Extract the [x, y] coordinate from the center of the cell holding the provided text.  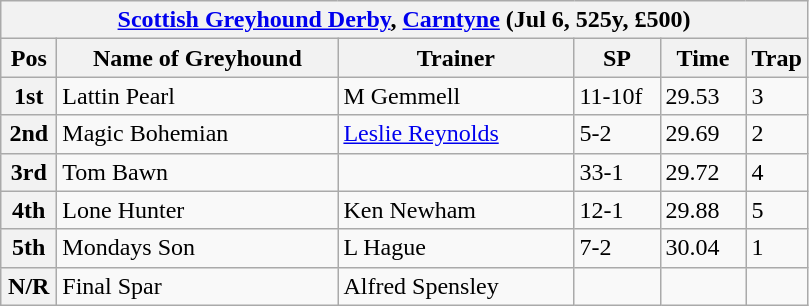
Leslie Reynolds [456, 134]
SP [617, 58]
12-1 [617, 210]
29.72 [703, 172]
4th [29, 210]
2 [776, 134]
Time [703, 58]
Lattin Pearl [198, 96]
5-2 [617, 134]
11-10f [617, 96]
29.53 [703, 96]
Magic Bohemian [198, 134]
5th [29, 248]
L Hague [456, 248]
Ken Newham [456, 210]
7-2 [617, 248]
Alfred Spensley [456, 286]
1 [776, 248]
Tom Bawn [198, 172]
Final Spar [198, 286]
Trainer [456, 58]
4 [776, 172]
3rd [29, 172]
Lone Hunter [198, 210]
Name of Greyhound [198, 58]
M Gemmell [456, 96]
5 [776, 210]
29.69 [703, 134]
33-1 [617, 172]
30.04 [703, 248]
Trap [776, 58]
1st [29, 96]
N/R [29, 286]
2nd [29, 134]
Mondays Son [198, 248]
29.88 [703, 210]
3 [776, 96]
Scottish Greyhound Derby, Carntyne (Jul 6, 525y, £500) [404, 20]
Pos [29, 58]
